Capture the cell that displays the provided text and extract its [x, y] central coordinate. 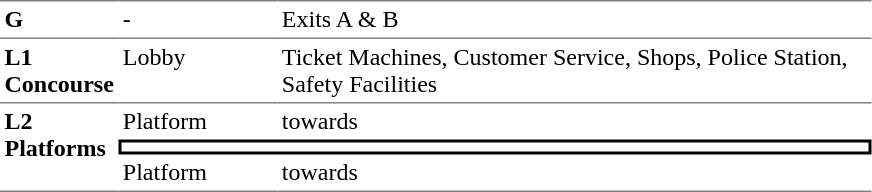
L2Platforms [59, 148]
- [198, 19]
G [59, 19]
Lobby [198, 71]
Ticket Machines, Customer Service, Shops, Police Station, Safety Facilities [574, 71]
Exits A & B [574, 19]
L1Concourse [59, 71]
